Return [x, y] of the center of cell containing provided text 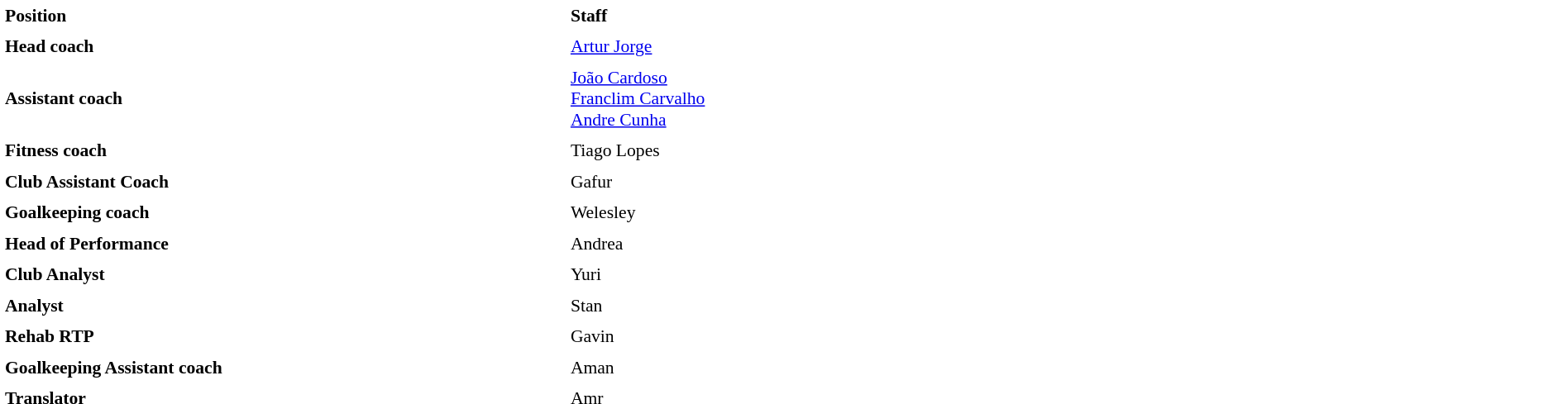
Rehab RTP [283, 336]
Gavin [1067, 336]
Stan [1067, 306]
Club Analyst [283, 275]
Head of Performance [283, 244]
Analyst [283, 306]
Goalkeeping Assistant coach [283, 368]
Head coach [283, 47]
Artur Jorge [1067, 47]
Goalkeeping coach [283, 212]
Position [283, 16]
João Cardoso Franclim Carvalho Andre Cunha [1067, 98]
Staff [1067, 16]
Andrea [1067, 244]
Tiago Lopes [1067, 151]
Assistant coach [283, 98]
Welesley [1067, 212]
Club Assistant Coach [283, 182]
Aman [1067, 368]
Yuri [1067, 275]
Fitness coach [283, 151]
Gafur [1067, 182]
